Scan for the cell matching the given text and deliver its (x, y) coordinate at center. 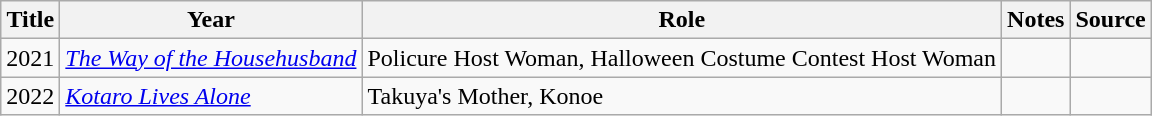
Notes (1036, 20)
Takuya's Mother, Konoe (682, 96)
Source (1110, 20)
Role (682, 20)
2021 (30, 58)
Kotaro Lives Alone (211, 96)
2022 (30, 96)
Title (30, 20)
Policure Host Woman, Halloween Costume Contest Host Woman (682, 58)
Year (211, 20)
The Way of the Househusband (211, 58)
